Scan for the cell matching the given text and deliver its [x, y] coordinate at center. 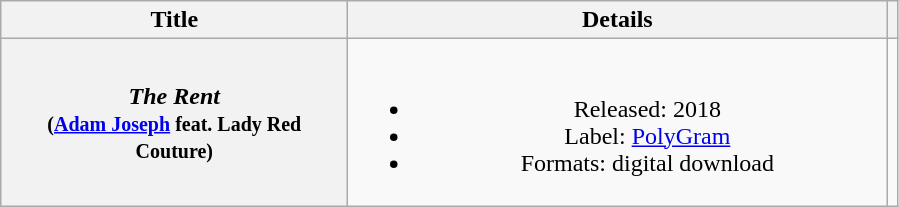
Released: 2018Label: PolyGramFormats: digital download [618, 122]
The Rent(Adam Joseph feat. Lady Red Couture) [174, 122]
Title [174, 20]
Details [618, 20]
